Pinpoint the cell where the given text exists, returning its (x, y) midpoint coordinate. 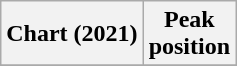
Peakposition (189, 34)
Chart (2021) (72, 34)
